Output the (x, y) coordinate of the center of the cell containing the given text.  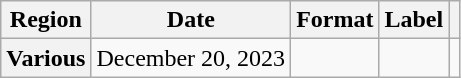
Date (191, 20)
Region (46, 20)
Format (335, 20)
Label (414, 20)
December 20, 2023 (191, 58)
Various (46, 58)
